Detect which cell encompasses the target text, then output its [x, y] center coordinate. 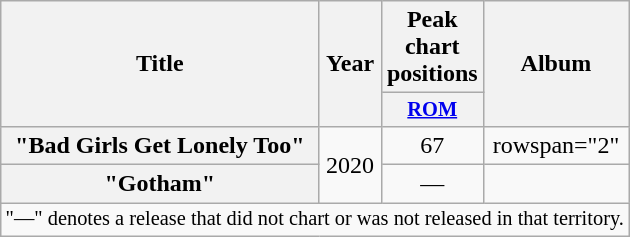
"—" denotes a release that did not chart or was not released in that territory. [315, 220]
rowspan="2" [556, 145]
ROM [432, 110]
"Bad Girls Get Lonely Too" [160, 145]
67 [432, 145]
Title [160, 64]
Peak chart positions [432, 47]
"Gotham" [160, 184]
Year [350, 64]
2020 [350, 164]
Album [556, 64]
— [432, 184]
